For the text-containing cell, return its midpoint in [x, y] coordinate format. 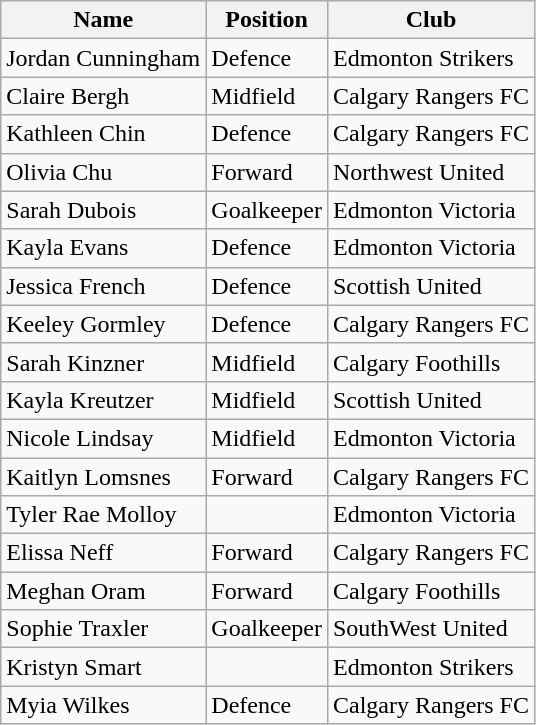
Myia Wilkes [104, 705]
Name [104, 20]
Jessica French [104, 286]
Olivia Chu [104, 172]
Northwest United [430, 172]
Jordan Cunningham [104, 58]
Kayla Kreutzer [104, 400]
Sarah Dubois [104, 210]
Sophie Traxler [104, 629]
SouthWest United [430, 629]
Kristyn Smart [104, 667]
Sarah Kinzner [104, 362]
Position [267, 20]
Kayla Evans [104, 248]
Claire Bergh [104, 96]
Nicole Lindsay [104, 438]
Kaitlyn Lomsnes [104, 477]
Meghan Oram [104, 591]
Elissa Neff [104, 553]
Tyler Rae Molloy [104, 515]
Club [430, 20]
Keeley Gormley [104, 324]
Kathleen Chin [104, 134]
